From the cell containing the given text, extract its center point as [X, Y] coordinate. 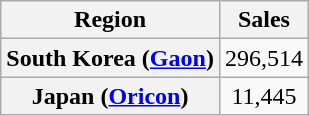
296,514 [264, 58]
11,445 [264, 96]
South Korea (Gaon) [110, 58]
Region [110, 20]
Sales [264, 20]
Japan (Oricon) [110, 96]
